Find where the given text appears and provide that cell's center as [X, Y] coordinate. 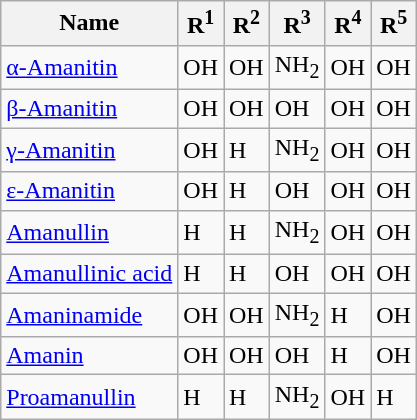
Amanullinic acid [90, 273]
γ-Amanitin [90, 150]
Amanullin [90, 232]
R4 [348, 24]
R1 [201, 24]
R3 [297, 24]
ε-Amanitin [90, 191]
Proamanullin [90, 397]
Amanin [90, 356]
Name [90, 24]
R5 [394, 24]
R2 [247, 24]
Amaninamide [90, 315]
β-Amanitin [90, 109]
α-Amanitin [90, 67]
